For the text-containing cell, return its midpoint in (X, Y) coordinate format. 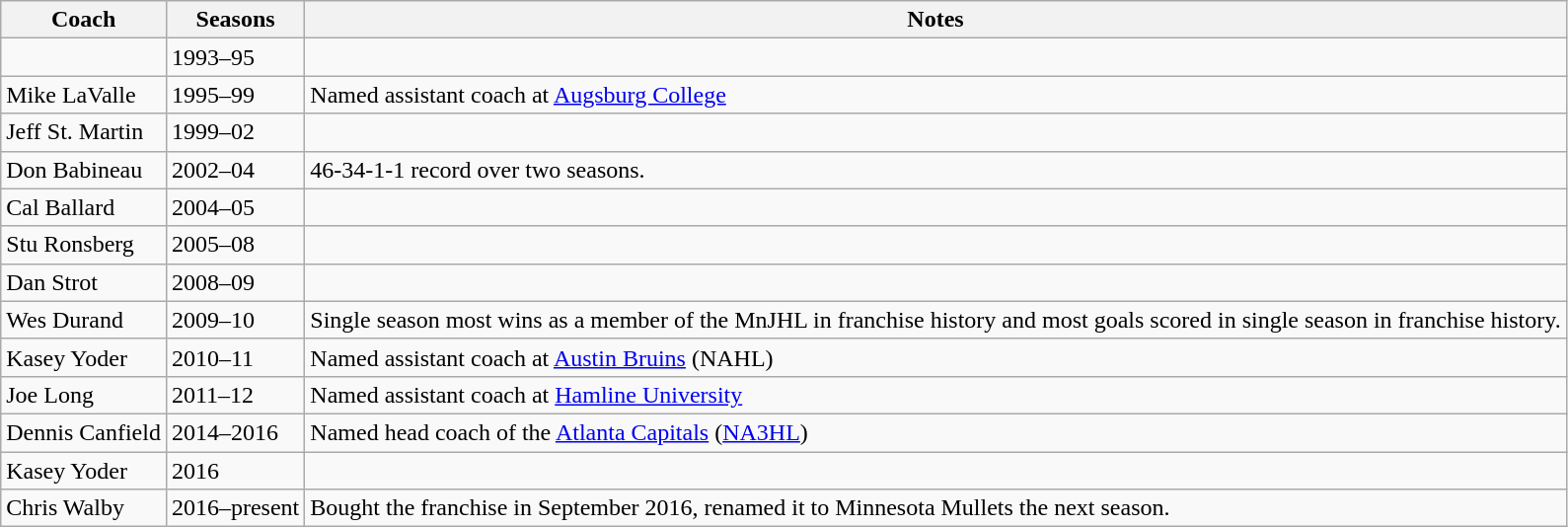
Dan Strot (84, 282)
Named assistant coach at Hamline University (935, 395)
Stu Ronsberg (84, 245)
Chris Walby (84, 508)
Named head coach of the Atlanta Capitals (NA3HL) (935, 432)
1995–99 (235, 95)
46-34-1-1 record over two seasons. (935, 170)
Single season most wins as a member of the MnJHL in franchise history and most goals scored in single season in franchise history. (935, 320)
2011–12 (235, 395)
Joe Long (84, 395)
2016 (235, 471)
Don Babineau (84, 170)
Cal Ballard (84, 207)
Wes Durand (84, 320)
Bought the franchise in September 2016, renamed it to Minnesota Mullets the next season. (935, 508)
2010–11 (235, 357)
Jeff St. Martin (84, 132)
Named assistant coach at Austin Bruins (NAHL) (935, 357)
Coach (84, 20)
2002–04 (235, 170)
Seasons (235, 20)
2009–10 (235, 320)
Mike LaValle (84, 95)
Dennis Canfield (84, 432)
1993–95 (235, 57)
2008–09 (235, 282)
2005–08 (235, 245)
2004–05 (235, 207)
2016–present (235, 508)
Notes (935, 20)
Named assistant coach at Augsburg College (935, 95)
1999–02 (235, 132)
2014–2016 (235, 432)
